Scan for the cell matching the given text and deliver its (x, y) coordinate at center. 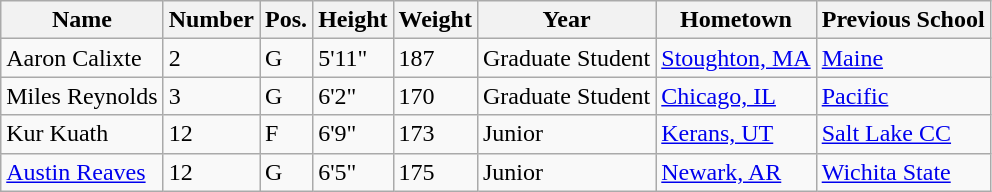
Kur Kuath (82, 134)
5'11" (353, 58)
Pacific (903, 96)
Newark, AR (736, 172)
Salt Lake CC (903, 134)
Pos. (286, 20)
6'5" (353, 172)
187 (435, 58)
Austin Reaves (82, 172)
3 (211, 96)
175 (435, 172)
Aaron Calixte (82, 58)
Wichita State (903, 172)
F (286, 134)
Year (566, 20)
170 (435, 96)
Maine (903, 58)
6'2" (353, 96)
Hometown (736, 20)
173 (435, 134)
Miles Reynolds (82, 96)
Name (82, 20)
Stoughton, MA (736, 58)
Weight (435, 20)
Chicago, IL (736, 96)
Number (211, 20)
2 (211, 58)
Height (353, 20)
Previous School (903, 20)
Kerans, UT (736, 134)
6'9" (353, 134)
